Locate the cell with the specified text and output its [X, Y] center coordinate. 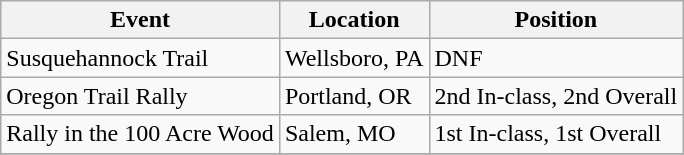
Event [140, 20]
DNF [556, 58]
Wellsboro, PA [354, 58]
Location [354, 20]
1st In-class, 1st Overall [556, 134]
Portland, OR [354, 96]
Rally in the 100 Acre Wood [140, 134]
Salem, MO [354, 134]
Position [556, 20]
Susquehannock Trail [140, 58]
2nd In-class, 2nd Overall [556, 96]
Oregon Trail Rally [140, 96]
